Locate the cell with the specified text and output its (x, y) center coordinate. 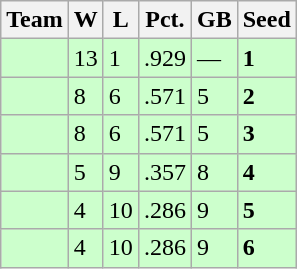
13 (86, 58)
.357 (164, 172)
2 (266, 96)
L (120, 20)
Team (35, 20)
W (86, 20)
Pct. (164, 20)
— (214, 58)
3 (266, 134)
.929 (164, 58)
GB (214, 20)
Seed (266, 20)
